Scan for the cell matching the given text and deliver its [x, y] coordinate at center. 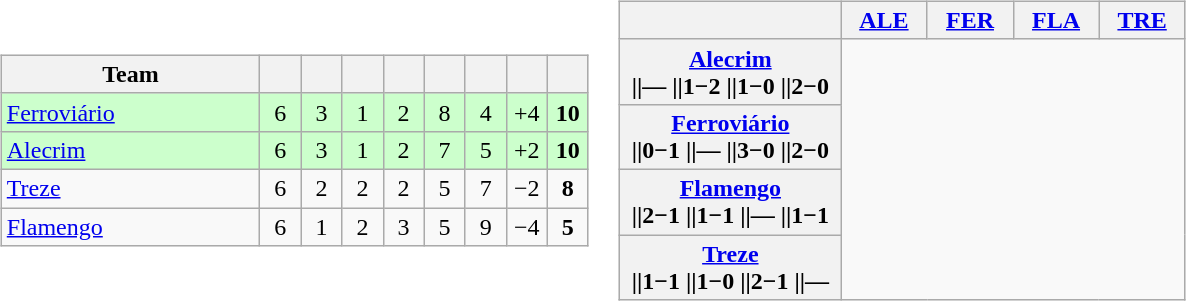
9 [486, 227]
Flamengo [130, 227]
Flamengo ||2−1 ||1−1 ||— ||1−1 [730, 202]
ALE [884, 20]
4 [486, 112]
Alecrim [130, 150]
Team [130, 74]
Treze ||1−1 ||1−0 ||2−1 ||— [730, 266]
+2 [526, 150]
FLA [1056, 20]
Alecrim ||— ||1−2 ||1−0 ||2−0 [730, 72]
Ferroviário [130, 112]
+4 [526, 112]
−2 [526, 188]
FER [970, 20]
TRE [1142, 20]
Ferroviário ||0−1 ||— ||3−0 ||2−0 [730, 136]
−4 [526, 227]
Treze [130, 188]
